Determine the [X, Y] coordinate at the center of the cell enclosing the given text.  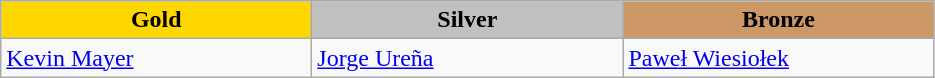
Gold [156, 20]
Paweł Wiesiołek [778, 58]
Silver [468, 20]
Kevin Mayer [156, 58]
Bronze [778, 20]
Jorge Ureña [468, 58]
